Provide the (x, y) coordinate of the cell's center where the given text is located.  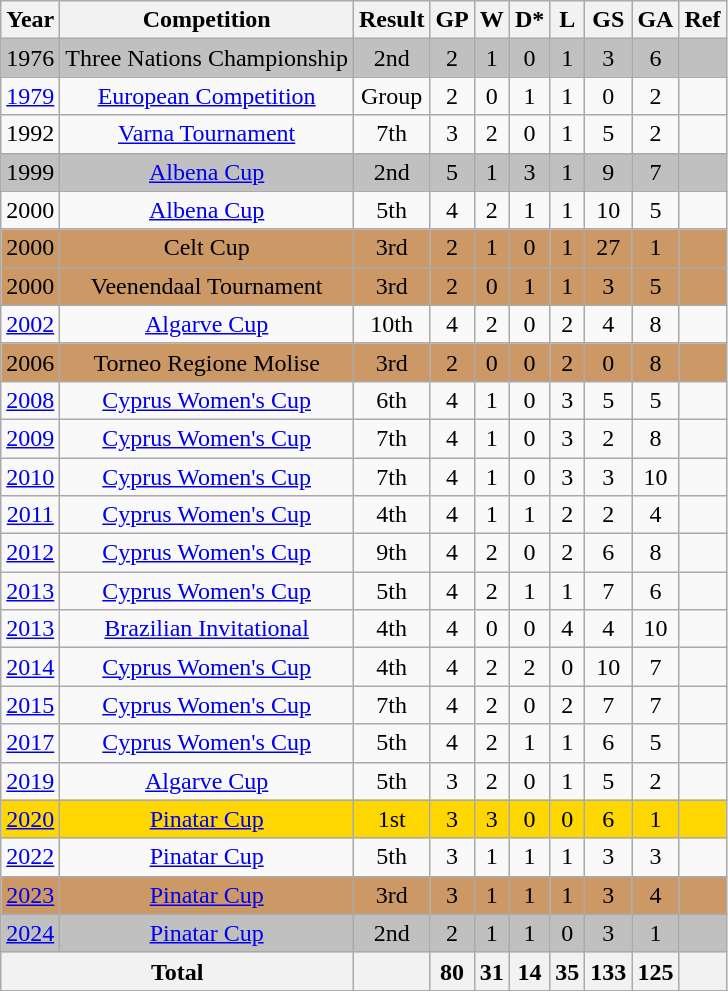
GP (452, 20)
L (568, 20)
GS (608, 20)
2010 (30, 477)
9th (392, 553)
2012 (30, 553)
27 (608, 248)
1979 (30, 96)
14 (529, 971)
2015 (30, 705)
35 (568, 971)
31 (492, 971)
2022 (30, 857)
1st (392, 819)
2011 (30, 515)
Competition (207, 20)
2002 (30, 324)
Brazilian Invitational (207, 629)
1992 (30, 134)
Result (392, 20)
Veenendaal Tournament (207, 286)
2008 (30, 400)
Total (178, 971)
133 (608, 971)
2019 (30, 781)
2017 (30, 743)
Torneo Regione Molise (207, 362)
2009 (30, 438)
80 (452, 971)
D* (529, 20)
European Competition (207, 96)
1999 (30, 172)
2014 (30, 667)
Three Nations Championship (207, 58)
GA (656, 20)
2024 (30, 933)
Group (392, 96)
125 (656, 971)
1976 (30, 58)
2020 (30, 819)
9 (608, 172)
2006 (30, 362)
Celt Cup (207, 248)
6th (392, 400)
10th (392, 324)
2023 (30, 895)
Ref (702, 20)
Varna Tournament (207, 134)
W (492, 20)
Year (30, 20)
